Search for the cell housing the specified text and yield its (X, Y) center coordinate. 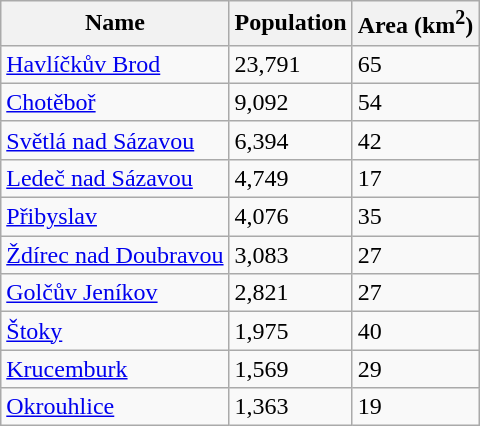
2,821 (290, 293)
40 (416, 331)
9,092 (290, 102)
17 (416, 178)
Name (115, 24)
6,394 (290, 140)
19 (416, 407)
1,363 (290, 407)
Area (km2) (416, 24)
Krucemburk (115, 369)
Okrouhlice (115, 407)
4,749 (290, 178)
Světlá nad Sázavou (115, 140)
54 (416, 102)
1,569 (290, 369)
Štoky (115, 331)
29 (416, 369)
1,975 (290, 331)
65 (416, 64)
23,791 (290, 64)
35 (416, 217)
42 (416, 140)
Přibyslav (115, 217)
3,083 (290, 255)
4,076 (290, 217)
Havlíčkův Brod (115, 64)
Golčův Jeníkov (115, 293)
Population (290, 24)
Ledeč nad Sázavou (115, 178)
Ždírec nad Doubravou (115, 255)
Chotěboř (115, 102)
